Scan for the cell matching the given text and deliver its [x, y] coordinate at center. 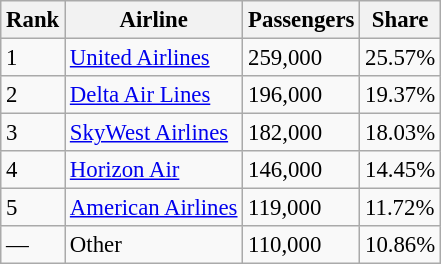
18.03% [400, 133]
— [33, 245]
25.57% [400, 58]
11.72% [400, 208]
196,000 [302, 95]
182,000 [302, 133]
19.37% [400, 95]
3 [33, 133]
Other [154, 245]
Horizon Air [154, 170]
1 [33, 58]
5 [33, 208]
4 [33, 170]
American Airlines [154, 208]
146,000 [302, 170]
Airline [154, 20]
110,000 [302, 245]
10.86% [400, 245]
259,000 [302, 58]
119,000 [302, 208]
Passengers [302, 20]
Rank [33, 20]
United Airlines [154, 58]
Delta Air Lines [154, 95]
Share [400, 20]
2 [33, 95]
14.45% [400, 170]
SkyWest Airlines [154, 133]
